Return the [x, y] coordinate for the center point of the cell that contains the specified text.  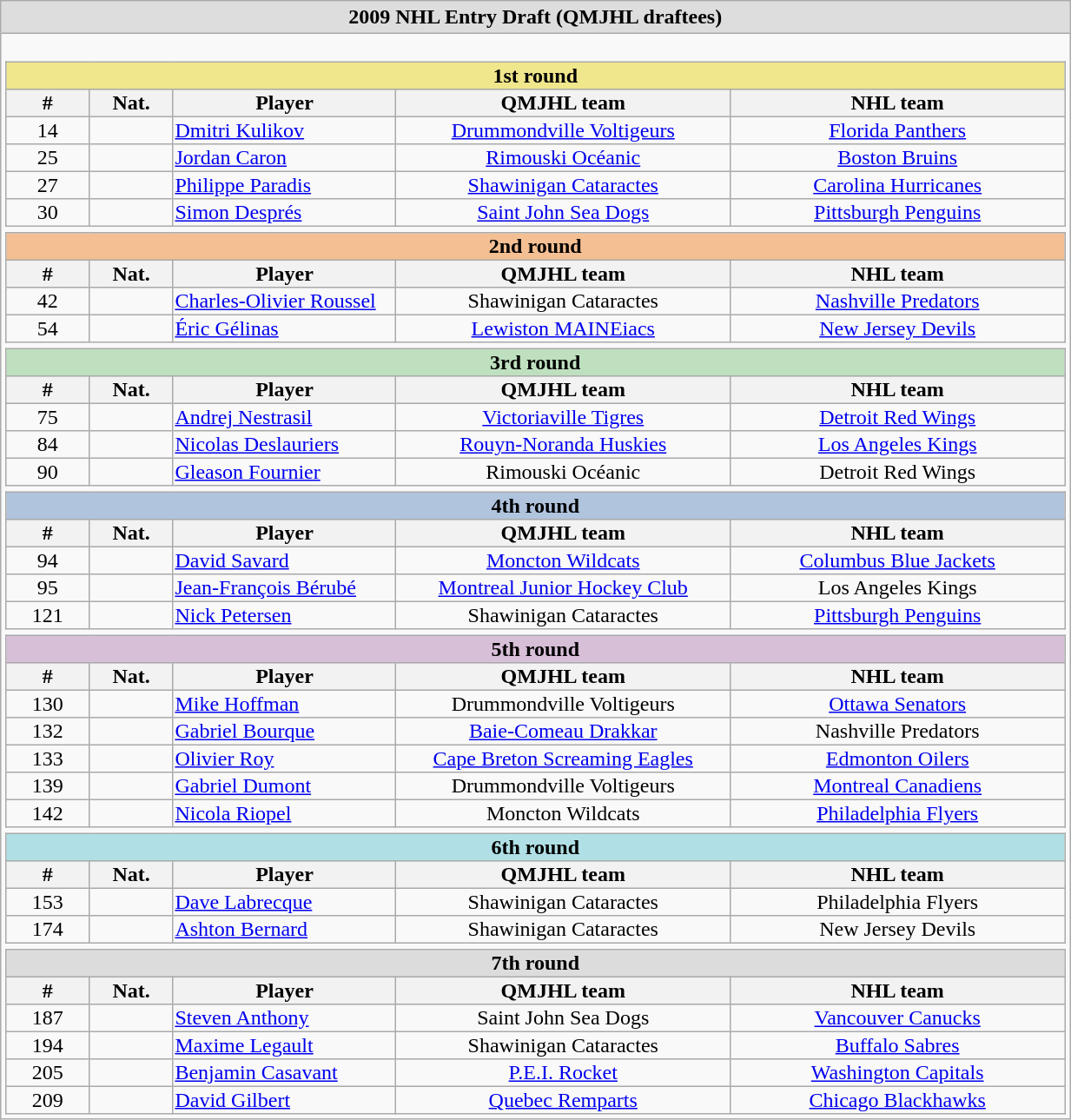
Vancouver Canucks [898, 1018]
174 [48, 930]
Ottawa Senators [898, 704]
3rd round [535, 362]
4th round [535, 506]
132 [48, 732]
121 [48, 615]
Montreal Junior Hockey Club [563, 588]
84 [48, 445]
Gabriel Dumont [285, 786]
Victoriaville Tigres [563, 417]
David Savard [285, 560]
Benjamin Casavant [285, 1073]
30 [48, 213]
Lewiston MAINEiacs [563, 328]
27 [48, 185]
95 [48, 588]
94 [48, 560]
Carolina Hurricanes [898, 185]
Andrej Nestrasil [285, 417]
Jean-François Bérubé [285, 588]
54 [48, 328]
2009 NHL Entry Draft (QMJHL draftees) [535, 17]
130 [48, 704]
2nd round [535, 247]
139 [48, 786]
Nicola Riopel [285, 813]
Nick Petersen [285, 615]
Chicago Blackhawks [898, 1100]
Simon Després [285, 213]
Boston Bruins [898, 158]
Florida Panthers [898, 130]
205 [48, 1073]
194 [48, 1045]
Ashton Bernard [285, 930]
Philippe Paradis [285, 185]
90 [48, 472]
Cape Breton Screaming Eagles [563, 759]
1st round [535, 76]
Dave Labrecque [285, 902]
Columbus Blue Jackets [898, 560]
133 [48, 759]
Washington Capitals [898, 1073]
75 [48, 417]
Buffalo Sabres [898, 1045]
25 [48, 158]
Olivier Roy [285, 759]
David Gilbert [285, 1100]
P.E.I. Rocket [563, 1073]
Rouyn-Noranda Huskies [563, 445]
Gleason Fournier [285, 472]
6th round [535, 847]
Charles-Olivier Roussel [285, 302]
187 [48, 1018]
142 [48, 813]
42 [48, 302]
Baie-Comeau Drakkar [563, 732]
Montreal Canadiens [898, 786]
14 [48, 130]
Quebec Remparts [563, 1100]
153 [48, 902]
Jordan Caron [285, 158]
Nicolas Deslauriers [285, 445]
Éric Gélinas [285, 328]
5th round [535, 649]
7th round [535, 964]
209 [48, 1100]
Mike Hoffman [285, 704]
Steven Anthony [285, 1018]
Maxime Legault [285, 1045]
Dmitri Kulikov [285, 130]
Edmonton Oilers [898, 759]
Gabriel Bourque [285, 732]
